Extract the (x, y) coordinate from the center of the cell holding the provided text.  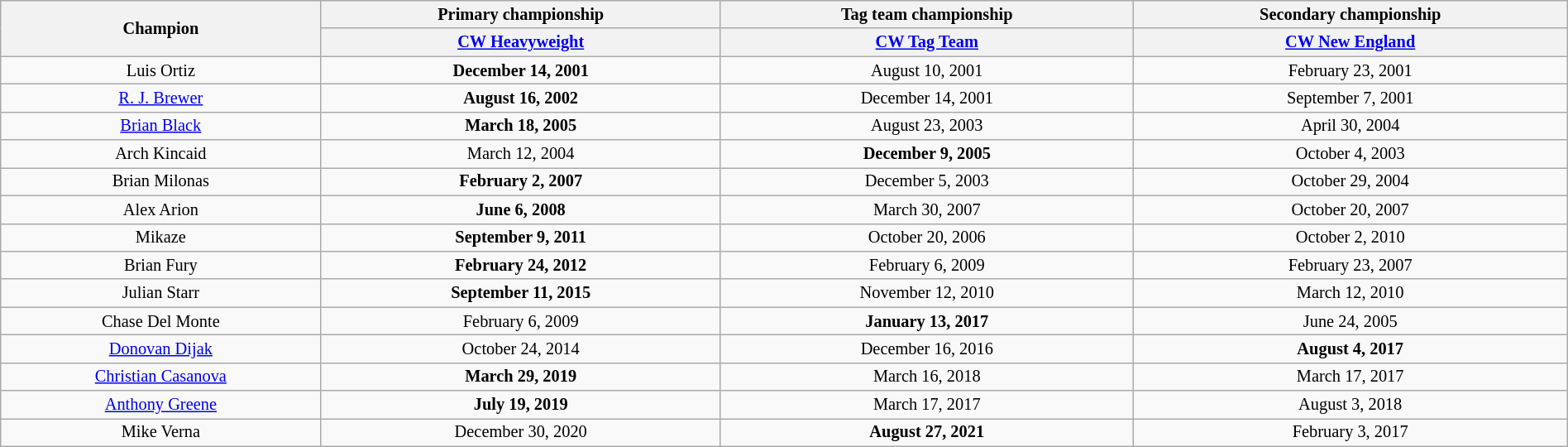
Tag team championship (926, 14)
August 10, 2001 (926, 70)
Donovan Dijak (160, 348)
Christian Casanova (160, 377)
July 19, 2019 (521, 405)
October 2, 2010 (1350, 238)
Brian Milonas (160, 181)
October 29, 2004 (1350, 181)
CW Heavyweight (521, 42)
April 30, 2004 (1350, 126)
Julian Starr (160, 293)
December 5, 2003 (926, 181)
September 9, 2011 (521, 238)
CW Tag Team (926, 42)
August 23, 2003 (926, 126)
Mike Verna (160, 432)
February 3, 2017 (1350, 432)
March 12, 2010 (1350, 293)
September 7, 2001 (1350, 98)
November 12, 2010 (926, 293)
December 9, 2005 (926, 154)
October 20, 2007 (1350, 209)
Champion (160, 28)
Brian Fury (160, 265)
Brian Black (160, 126)
March 12, 2004 (521, 154)
March 16, 2018 (926, 377)
August 3, 2018 (1350, 405)
Mikaze (160, 238)
October 4, 2003 (1350, 154)
June 6, 2008 (521, 209)
February 2, 2007 (521, 181)
October 24, 2014 (521, 348)
February 23, 2001 (1350, 70)
March 30, 2007 (926, 209)
August 27, 2021 (926, 432)
March 29, 2019 (521, 377)
R. J. Brewer (160, 98)
CW New England (1350, 42)
December 16, 2016 (926, 348)
Anthony Greene (160, 405)
February 23, 2007 (1350, 265)
Primary championship (521, 14)
December 30, 2020 (521, 432)
Secondary championship (1350, 14)
January 13, 2017 (926, 321)
Chase Del Monte (160, 321)
Alex Arion (160, 209)
February 24, 2012 (521, 265)
September 11, 2015 (521, 293)
March 18, 2005 (521, 126)
Luis Ortiz (160, 70)
August 4, 2017 (1350, 348)
Arch Kincaid (160, 154)
October 20, 2006 (926, 238)
June 24, 2005 (1350, 321)
August 16, 2002 (521, 98)
